Extract the [X, Y] coordinate from the center of the cell holding the provided text.  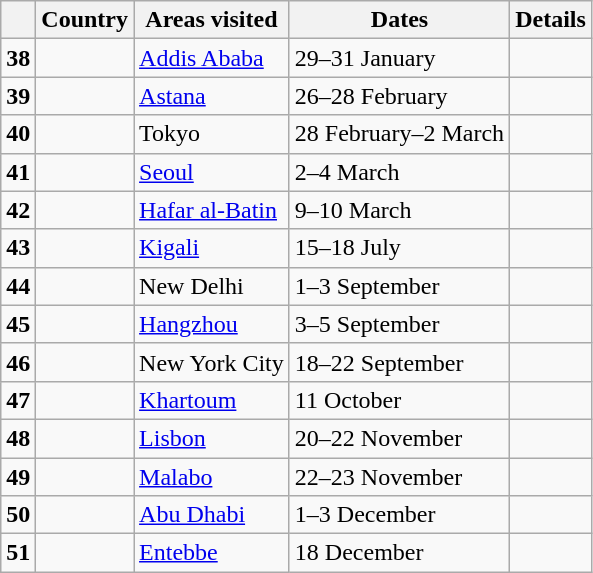
44 [18, 286]
Tokyo [212, 134]
3–5 September [399, 324]
28 February–2 March [399, 134]
Country [85, 20]
Hangzhou [212, 324]
Astana [212, 96]
38 [18, 58]
29–31 January [399, 58]
22–23 November [399, 477]
48 [18, 438]
2–4 March [399, 172]
Details [551, 20]
New York City [212, 362]
Dates [399, 20]
47 [18, 400]
40 [18, 134]
New Delhi [212, 286]
Entebbe [212, 553]
Kigali [212, 248]
42 [18, 210]
20–22 November [399, 438]
1–3 December [399, 515]
9–10 March [399, 210]
50 [18, 515]
41 [18, 172]
45 [18, 324]
Malabo [212, 477]
Lisbon [212, 438]
39 [18, 96]
Khartoum [212, 400]
Addis Ababa [212, 58]
Seoul [212, 172]
Areas visited [212, 20]
Abu Dhabi [212, 515]
11 October [399, 400]
15–18 July [399, 248]
18–22 September [399, 362]
43 [18, 248]
1–3 September [399, 286]
49 [18, 477]
Hafar al-Batin [212, 210]
51 [18, 553]
26–28 February [399, 96]
18 December [399, 553]
46 [18, 362]
